Extract the (x, y) coordinate from the center of the cell holding the provided text.  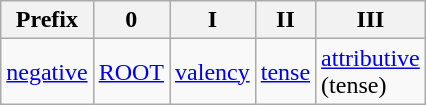
Prefix (47, 20)
valency (213, 72)
III (371, 20)
tense (285, 72)
I (213, 20)
ROOT (131, 72)
II (285, 20)
attributive(tense) (371, 72)
negative (47, 72)
0 (131, 20)
